Provide the [X, Y] coordinate of the cell's center where the given text is located.  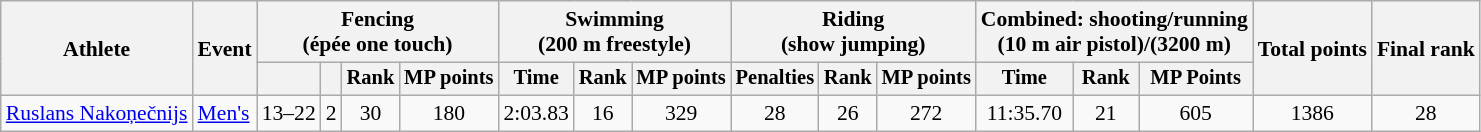
13–22 [289, 114]
26 [848, 114]
272 [926, 114]
Event [225, 48]
16 [603, 114]
Swimming(200 m freestyle) [614, 32]
Fencing(épée one touch) [378, 32]
Combined: shooting/running(10 m air pistol)/(3200 m) [1114, 32]
11:35.70 [1024, 114]
329 [682, 114]
Total points [1312, 48]
30 [371, 114]
1386 [1312, 114]
Riding(show jumping) [854, 32]
Athlete [97, 48]
MP Points [1196, 79]
Ruslans Nakoņečnijs [97, 114]
21 [1106, 114]
2:03.83 [536, 114]
180 [448, 114]
Men's [225, 114]
Final rank [1426, 48]
605 [1196, 114]
2 [332, 114]
Penalties [775, 79]
